Find where the given text appears and provide that cell's center as [X, Y] coordinate. 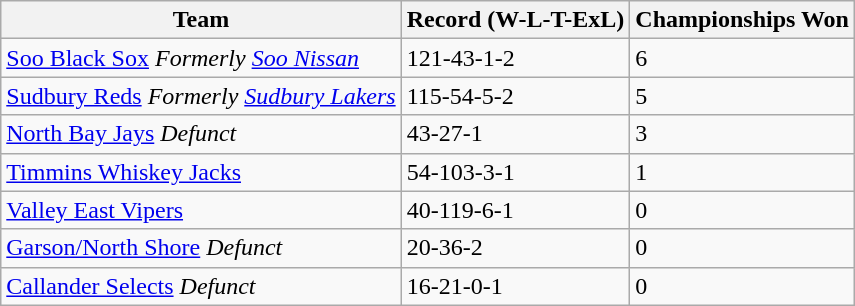
Soo Black Sox Formerly Soo Nissan [201, 58]
Callander Selects Defunct [201, 286]
54-103-3-1 [516, 172]
43-27-1 [516, 134]
Record (W-L-T-ExL) [516, 20]
20-36-2 [516, 248]
North Bay Jays Defunct [201, 134]
Championships Won [742, 20]
Garson/North Shore Defunct [201, 248]
121-43-1-2 [516, 58]
1 [742, 172]
Valley East Vipers [201, 210]
5 [742, 96]
40-119-6-1 [516, 210]
3 [742, 134]
Sudbury Reds Formerly Sudbury Lakers [201, 96]
Team [201, 20]
115-54-5-2 [516, 96]
6 [742, 58]
Timmins Whiskey Jacks [201, 172]
16-21-0-1 [516, 286]
